Capture the cell that displays the provided text and extract its (X, Y) central coordinate. 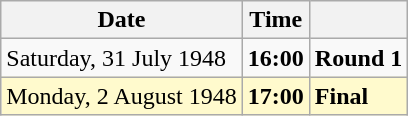
Date (122, 20)
Final (358, 96)
16:00 (276, 58)
Monday, 2 August 1948 (122, 96)
Saturday, 31 July 1948 (122, 58)
Round 1 (358, 58)
Time (276, 20)
17:00 (276, 96)
